Determine the [X, Y] coordinate at the center of the cell enclosing the given text.  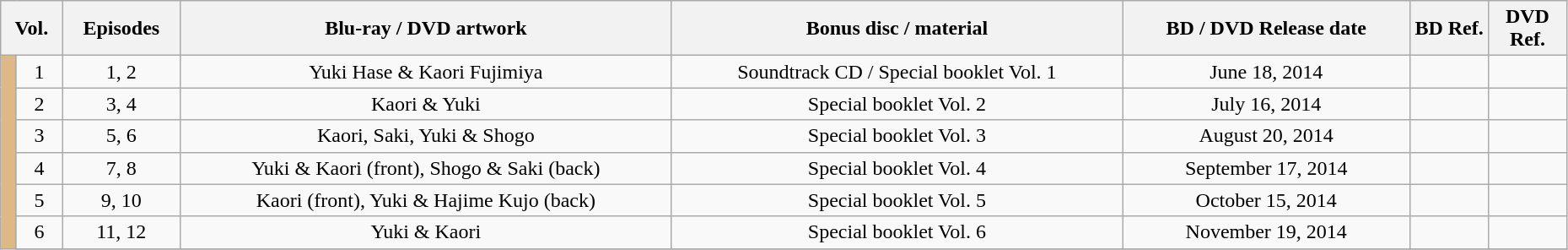
Yuki & Kaori [426, 232]
Special booklet Vol. 5 [897, 200]
BD Ref. [1449, 29]
June 18, 2014 [1267, 72]
Special booklet Vol. 3 [897, 136]
9, 10 [121, 200]
1 [39, 72]
7, 8 [121, 168]
3, 4 [121, 104]
Episodes [121, 29]
Special booklet Vol. 2 [897, 104]
Soundtrack CD / Special booklet Vol. 1 [897, 72]
1, 2 [121, 72]
5, 6 [121, 136]
Vol. [32, 29]
11, 12 [121, 232]
October 15, 2014 [1267, 200]
Kaori & Yuki [426, 104]
Special booklet Vol. 4 [897, 168]
BD / DVD Release date [1267, 29]
July 16, 2014 [1267, 104]
DVD Ref. [1528, 29]
Bonus disc / material [897, 29]
November 19, 2014 [1267, 232]
September 17, 2014 [1267, 168]
August 20, 2014 [1267, 136]
Special booklet Vol. 6 [897, 232]
4 [39, 168]
6 [39, 232]
2 [39, 104]
Yuki & Kaori (front), Shogo & Saki (back) [426, 168]
Kaori (front), Yuki & Hajime Kujo (back) [426, 200]
3 [39, 136]
Kaori, Saki, Yuki & Shogo [426, 136]
5 [39, 200]
Yuki Hase & Kaori Fujimiya [426, 72]
Blu-ray / DVD artwork [426, 29]
